Find where the given text appears and provide that cell's center as (x, y) coordinate. 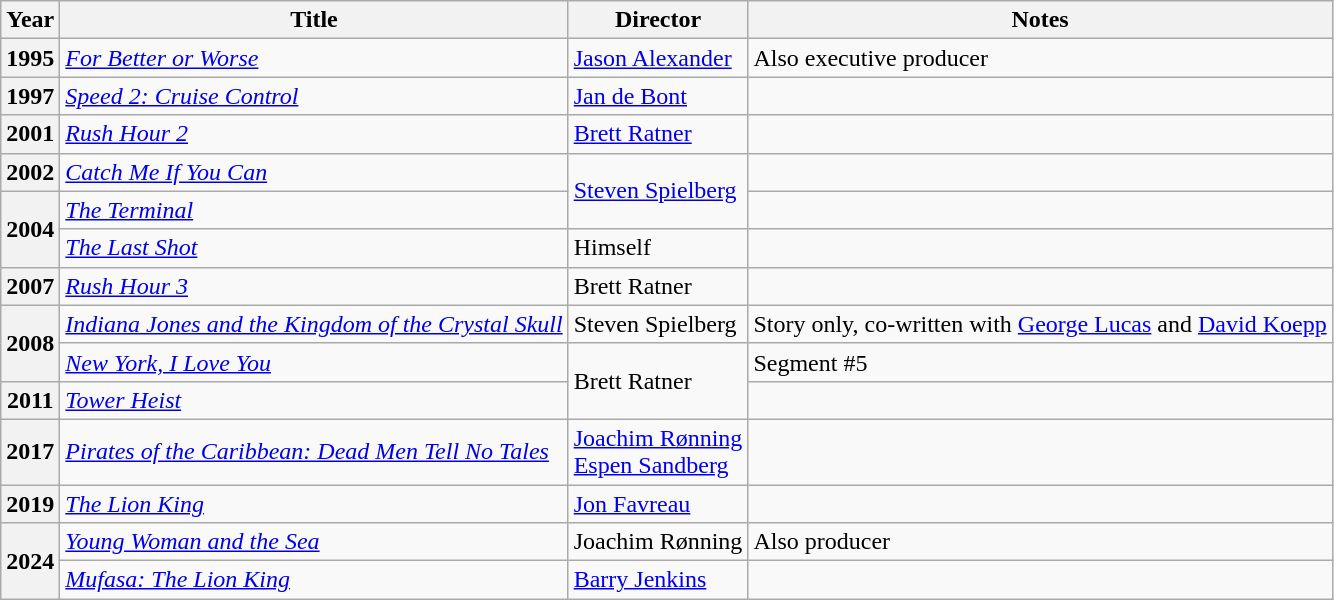
Director (658, 20)
2017 (30, 452)
1997 (30, 96)
The Terminal (314, 210)
Mufasa: The Lion King (314, 580)
Joachim Rønning (658, 542)
Rush Hour 2 (314, 134)
Catch Me If You Can (314, 172)
Joachim RønningEspen Sandberg (658, 452)
New York, I Love You (314, 362)
Tower Heist (314, 400)
Jan de Bont (658, 96)
2019 (30, 503)
Himself (658, 248)
1995 (30, 58)
The Lion King (314, 503)
Segment #5 (1040, 362)
Also executive producer (1040, 58)
Indiana Jones and the Kingdom of the Crystal Skull (314, 324)
2002 (30, 172)
Also producer (1040, 542)
For Better or Worse (314, 58)
Story only, co-written with George Lucas and David Koepp (1040, 324)
Jason Alexander (658, 58)
Jon Favreau (658, 503)
2004 (30, 229)
2011 (30, 400)
2024 (30, 561)
2001 (30, 134)
Year (30, 20)
Barry Jenkins (658, 580)
2008 (30, 343)
Young Woman and the Sea (314, 542)
Rush Hour 3 (314, 286)
Pirates of the Caribbean: Dead Men Tell No Tales (314, 452)
Title (314, 20)
2007 (30, 286)
Speed 2: Cruise Control (314, 96)
The Last Shot (314, 248)
Notes (1040, 20)
